Output the [x, y] coordinate of the center of the cell containing the given text.  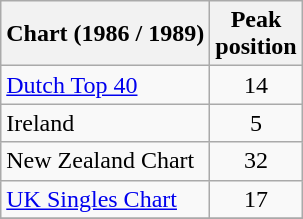
14 [256, 85]
5 [256, 123]
Dutch Top 40 [106, 85]
New Zealand Chart [106, 161]
UK Singles Chart [106, 199]
Peakposition [256, 34]
32 [256, 161]
Chart (1986 / 1989) [106, 34]
17 [256, 199]
Ireland [106, 123]
